Determine the [x, y] coordinate at the center of the cell enclosing the given text.  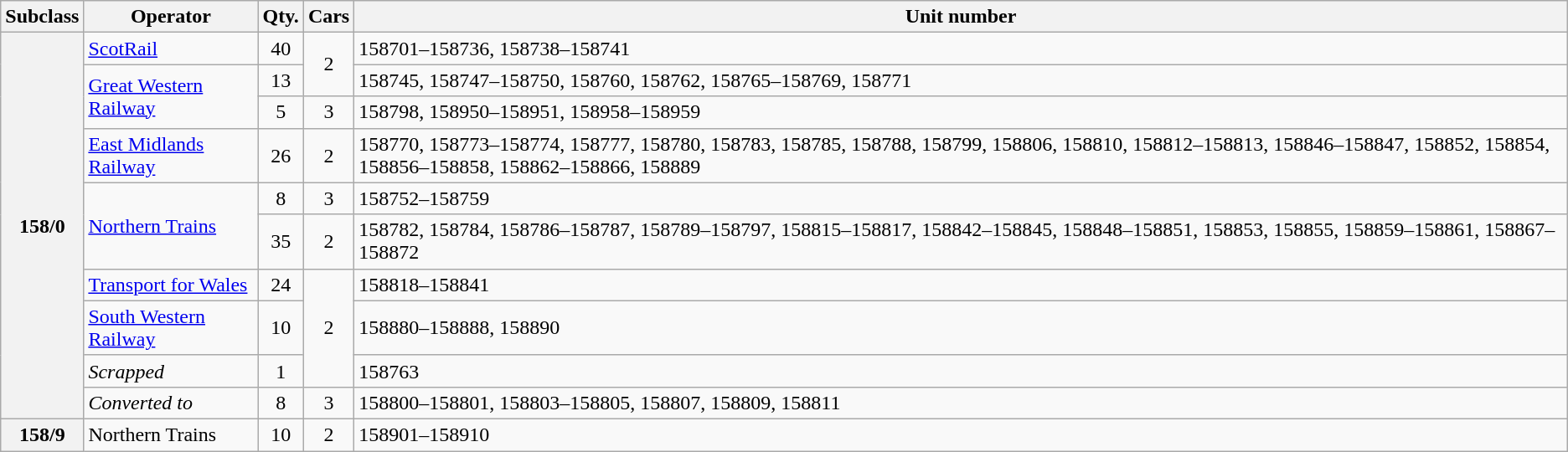
Unit number [962, 17]
13 [281, 80]
Great Western Railway [171, 96]
158818–158841 [962, 285]
ScotRail [171, 49]
Transport for Wales [171, 285]
158752–158759 [962, 198]
Operator [171, 17]
26 [281, 156]
158800–158801, 158803–158805, 158807, 158809, 158811 [962, 403]
158901–158910 [962, 434]
1 [281, 371]
158/0 [42, 226]
Subclass [42, 17]
158701–158736, 158738–158741 [962, 49]
South Western Railway [171, 328]
158/9 [42, 434]
40 [281, 49]
5 [281, 112]
158763 [962, 371]
24 [281, 285]
Scrapped [171, 371]
158782, 158784, 158786–158787, 158789–158797, 158815–158817, 158842–158845, 158848–158851, 158853, 158855, 158859–158861, 158867–158872 [962, 241]
Qty. [281, 17]
Cars [328, 17]
East Midlands Railway [171, 156]
158798, 158950–158951, 158958–158959 [962, 112]
35 [281, 241]
158880–158888, 158890 [962, 328]
Converted to [171, 403]
158745, 158747–158750, 158760, 158762, 158765–158769, 158771 [962, 80]
